Provide the (x, y) coordinate of the cell's center where the given text is located.  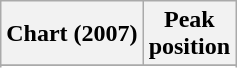
Peakposition (189, 34)
Chart (2007) (72, 34)
